Extract the (x, y) coordinate from the center of the cell holding the provided text.  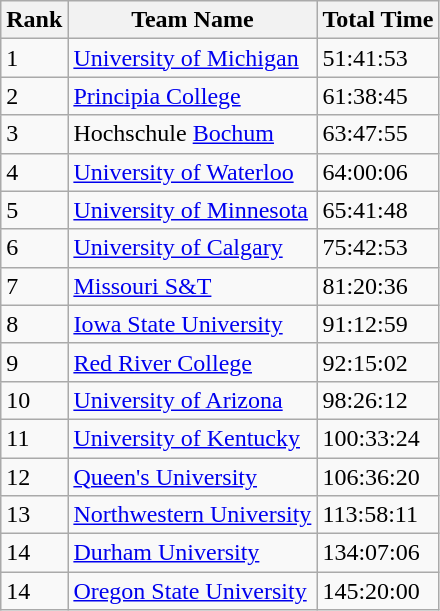
Missouri S&T (192, 286)
8 (34, 324)
64:00:06 (378, 172)
University of Calgary (192, 248)
Queen's University (192, 477)
100:33:24 (378, 438)
University of Minnesota (192, 210)
65:41:48 (378, 210)
5 (34, 210)
7 (34, 286)
3 (34, 134)
106:36:20 (378, 477)
51:41:53 (378, 58)
91:12:59 (378, 324)
6 (34, 248)
92:15:02 (378, 362)
Rank (34, 20)
Durham University (192, 553)
98:26:12 (378, 400)
134:07:06 (378, 553)
75:42:53 (378, 248)
12 (34, 477)
Red River College (192, 362)
61:38:45 (378, 96)
11 (34, 438)
Oregon State University (192, 591)
Northwestern University (192, 515)
10 (34, 400)
Total Time (378, 20)
Hochschule Bochum (192, 134)
4 (34, 172)
13 (34, 515)
145:20:00 (378, 591)
63:47:55 (378, 134)
University of Waterloo (192, 172)
Principia College (192, 96)
Iowa State University (192, 324)
1 (34, 58)
University of Michigan (192, 58)
81:20:36 (378, 286)
2 (34, 96)
University of Kentucky (192, 438)
9 (34, 362)
Team Name (192, 20)
113:58:11 (378, 515)
University of Arizona (192, 400)
